Extract the (x, y) coordinate from the center of the cell holding the provided text.  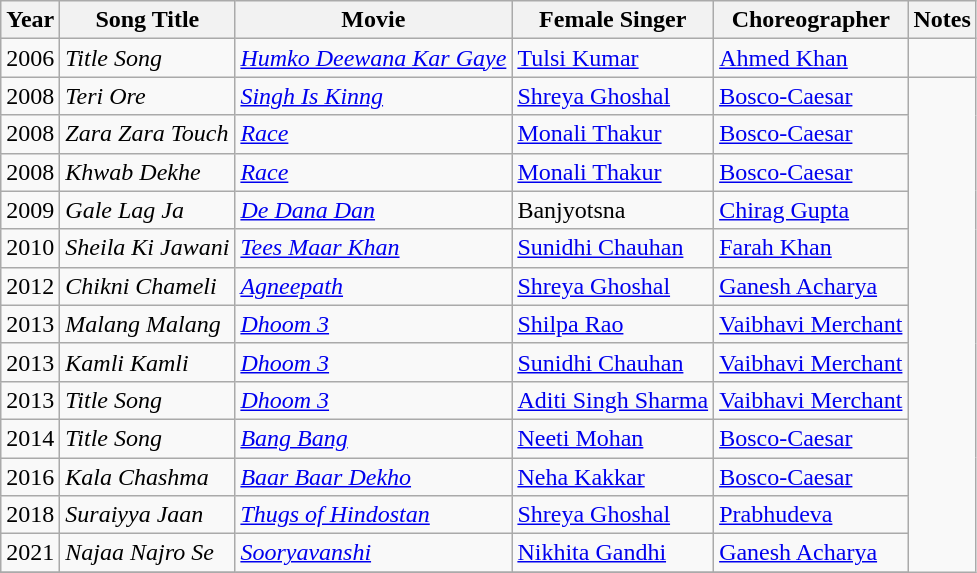
Sooryavanshi (374, 553)
Notes (942, 20)
Singh Is Kinng (374, 96)
Teri Ore (148, 96)
Gale Lag Ja (148, 210)
2010 (30, 248)
Aditi Singh Sharma (613, 400)
Song Title (148, 20)
Shilpa Rao (613, 324)
Bang Bang (374, 438)
Farah Khan (811, 248)
Movie (374, 20)
Year (30, 20)
Thugs of Hindostan (374, 515)
Malang Malang (148, 324)
Female Singer (613, 20)
Neha Kakkar (613, 477)
Chirag Gupta (811, 210)
Tulsi Kumar (613, 58)
Prabhudeva (811, 515)
Najaa Najro Se (148, 553)
De Dana Dan (374, 210)
Choreographer (811, 20)
2009 (30, 210)
Kala Chashma (148, 477)
Nikhita Gandhi (613, 553)
2016 (30, 477)
Kamli Kamli (148, 362)
2012 (30, 286)
2021 (30, 553)
Suraiyya Jaan (148, 515)
Zara Zara Touch (148, 134)
Baar Baar Dekho (374, 477)
Agneepath (374, 286)
Chikni Chameli (148, 286)
Neeti Mohan (613, 438)
2014 (30, 438)
Humko Deewana Kar Gaye (374, 58)
Sheila Ki Jawani (148, 248)
Khwab Dekhe (148, 172)
2006 (30, 58)
2018 (30, 515)
Banjyotsna (613, 210)
Ahmed Khan (811, 58)
Tees Maar Khan (374, 248)
